Scan for the cell matching the given text and deliver its [X, Y] coordinate at center. 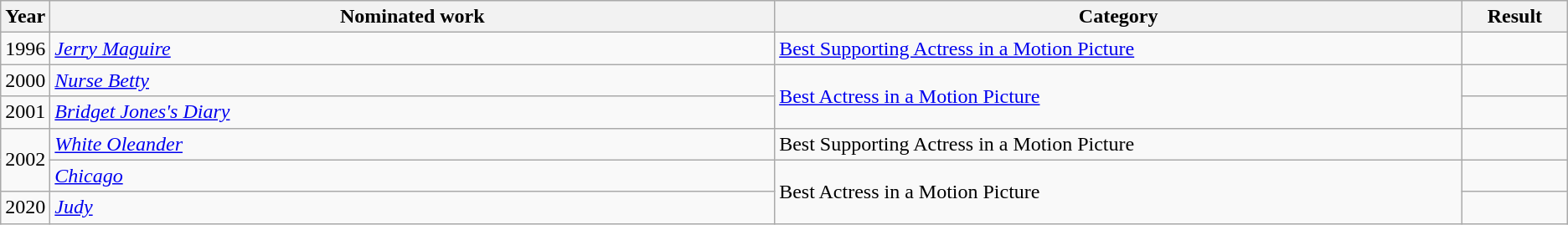
2001 [25, 112]
White Oleander [412, 144]
2002 [25, 160]
2000 [25, 80]
2020 [25, 207]
Judy [412, 207]
Chicago [412, 176]
Category [1119, 17]
Nominated work [412, 17]
1996 [25, 49]
Year [25, 17]
Bridget Jones's Diary [412, 112]
Jerry Maguire [412, 49]
Result [1515, 17]
Nurse Betty [412, 80]
